Detect which cell encompasses the target text, then output its [x, y] center coordinate. 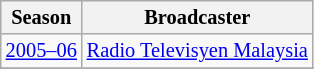
Radio Televisyen Malaysia [198, 51]
Season [42, 17]
Broadcaster [198, 17]
2005–06 [42, 51]
